Search for the cell housing the specified text and yield its [X, Y] center coordinate. 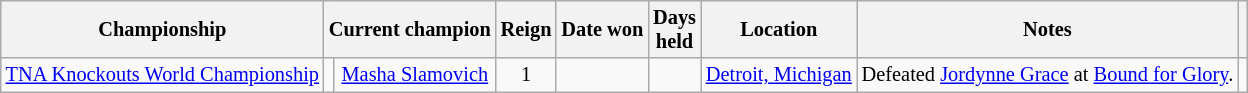
Defeated Jordynne Grace at Bound for Glory. [1048, 75]
Daysheld [674, 29]
Championship [162, 29]
Reign [526, 29]
Masha Slamovich [415, 75]
1 [526, 75]
Detroit, Michigan [779, 75]
Current champion [410, 29]
Date won [602, 29]
TNA Knockouts World Championship [162, 75]
Location [779, 29]
Notes [1048, 29]
